Search for the cell housing the specified text and yield its [X, Y] center coordinate. 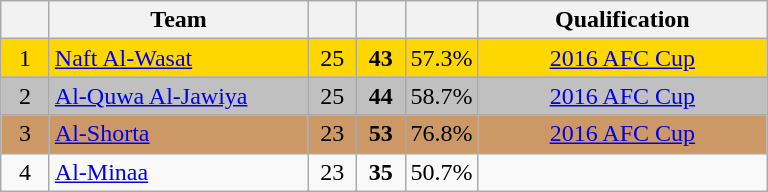
4 [26, 172]
Team [178, 20]
44 [380, 96]
Al-Shorta [178, 134]
3 [26, 134]
Naft Al-Wasat [178, 58]
Al-Minaa [178, 172]
1 [26, 58]
53 [380, 134]
Qualification [622, 20]
2 [26, 96]
35 [380, 172]
76.8% [442, 134]
57.3% [442, 58]
Al-Quwa Al-Jawiya [178, 96]
58.7% [442, 96]
43 [380, 58]
50.7% [442, 172]
